Detect which cell encompasses the target text, then output its (X, Y) center coordinate. 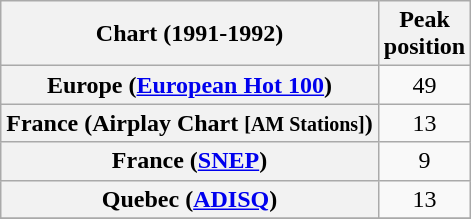
Peakposition (424, 34)
49 (424, 85)
France (SNEP) (190, 161)
Europe (European Hot 100) (190, 85)
France (Airplay Chart [AM Stations]) (190, 123)
9 (424, 161)
Chart (1991-1992) (190, 34)
Quebec (ADISQ) (190, 199)
